Output the [X, Y] coordinate of the center of the cell containing the given text.  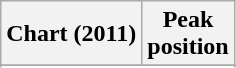
Chart (2011) [72, 34]
Peakposition [188, 34]
